For the text-containing cell, return its midpoint in [x, y] coordinate format. 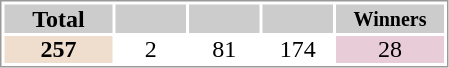
174 [297, 50]
257 [58, 50]
28 [390, 50]
Total [58, 18]
2 [151, 50]
Winners [390, 18]
81 [224, 50]
